From the cell containing the given text, extract its center point as [x, y] coordinate. 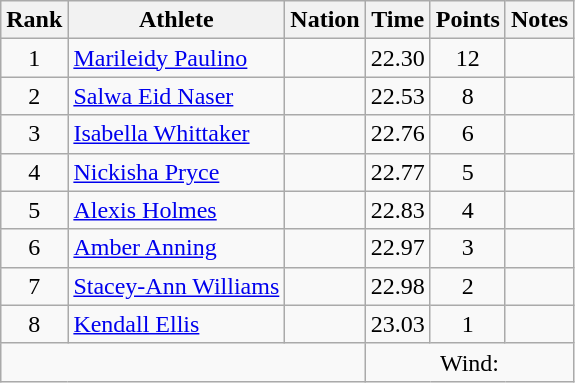
22.30 [398, 58]
Amber Anning [176, 248]
22.76 [398, 134]
Nation [325, 20]
Alexis Holmes [176, 210]
Salwa Eid Naser [176, 96]
Marileidy Paulino [176, 58]
22.53 [398, 96]
Wind: [470, 362]
22.83 [398, 210]
12 [468, 58]
22.97 [398, 248]
22.98 [398, 286]
Athlete [176, 20]
Rank [34, 20]
Isabella Whittaker [176, 134]
Time [398, 20]
Notes [539, 20]
Stacey-Ann Williams [176, 286]
7 [34, 286]
Nickisha Pryce [176, 172]
Points [468, 20]
Kendall Ellis [176, 324]
23.03 [398, 324]
22.77 [398, 172]
